For the text-containing cell, return its midpoint in [x, y] coordinate format. 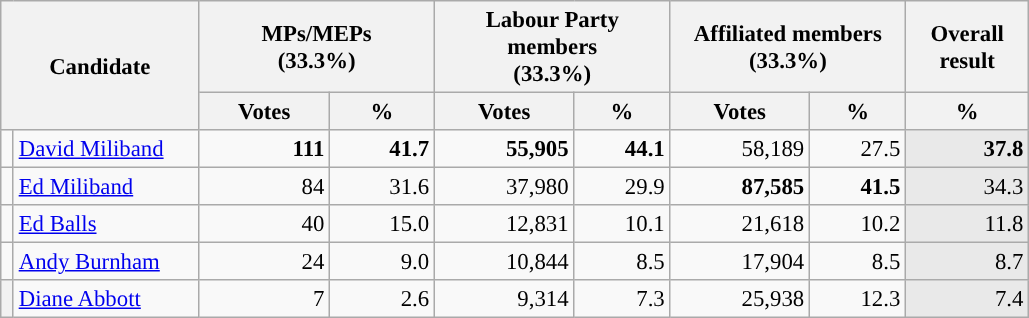
29.9 [622, 187]
37.8 [968, 149]
10.2 [858, 224]
55,905 [504, 149]
Ed Miliband [106, 187]
24 [264, 262]
10,844 [504, 262]
7.3 [622, 299]
2.6 [382, 299]
7 [264, 299]
12.3 [858, 299]
41.7 [382, 149]
Affiliated members (33.3%) [788, 47]
17,904 [740, 262]
31.6 [382, 187]
21,618 [740, 224]
27.5 [858, 149]
Ed Balls [106, 224]
9,314 [504, 299]
44.1 [622, 149]
87,585 [740, 187]
9.0 [382, 262]
Andy Burnham [106, 262]
111 [264, 149]
Candidate [100, 66]
34.3 [968, 187]
10.1 [622, 224]
MPs/MEPs (33.3%) [317, 47]
25,938 [740, 299]
41.5 [858, 187]
Overall result [968, 47]
37,980 [504, 187]
8.7 [968, 262]
15.0 [382, 224]
12,831 [504, 224]
58,189 [740, 149]
Labour Party members (33.3%) [552, 47]
11.8 [968, 224]
Diane Abbott [106, 299]
David Miliband [106, 149]
7.4 [968, 299]
40 [264, 224]
84 [264, 187]
